Search for the cell housing the specified text and yield its [X, Y] center coordinate. 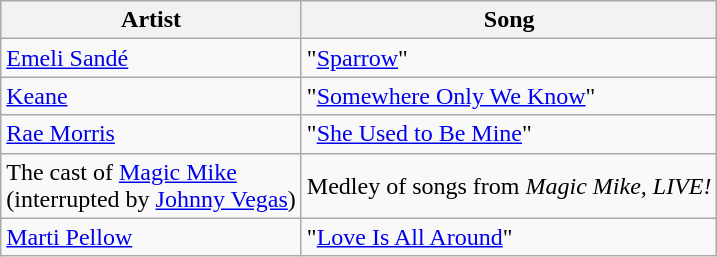
"Love Is All Around" [509, 237]
Emeli Sandé [152, 58]
Marti Pellow [152, 237]
"She Used to Be Mine" [509, 134]
Song [509, 20]
"Sparrow" [509, 58]
"Somewhere Only We Know" [509, 96]
Rae Morris [152, 134]
Keane [152, 96]
The cast of Magic Mike(interrupted by Johnny Vegas) [152, 186]
Artist [152, 20]
Medley of songs from Magic Mike, LIVE! [509, 186]
